Scan for the cell matching the given text and deliver its (X, Y) coordinate at center. 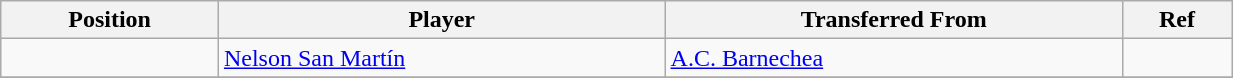
Ref (1176, 20)
Position (110, 20)
Player (442, 20)
Nelson San Martín (442, 58)
A.C. Barnechea (894, 58)
Transferred From (894, 20)
